Scan for the cell matching the given text and deliver its (X, Y) coordinate at center. 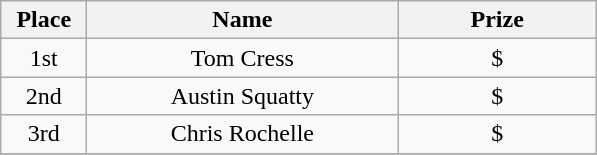
3rd (44, 134)
Chris Rochelle (242, 134)
Name (242, 20)
Austin Squatty (242, 96)
Place (44, 20)
2nd (44, 96)
Tom Cress (242, 58)
Prize (498, 20)
1st (44, 58)
